Search for the cell housing the specified text and yield its [X, Y] center coordinate. 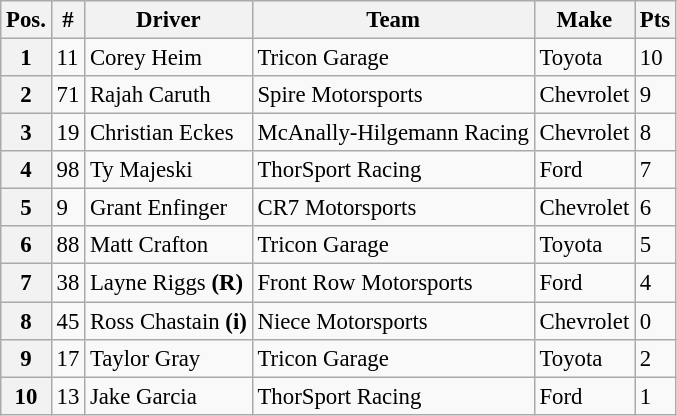
Pts [656, 20]
3 [26, 133]
38 [68, 283]
Niece Motorsports [393, 321]
Spire Motorsports [393, 95]
0 [656, 321]
Front Row Motorsports [393, 283]
17 [68, 358]
Ty Majeski [169, 170]
11 [68, 58]
98 [68, 170]
Grant Enfinger [169, 208]
Pos. [26, 20]
McAnally-Hilgemann Racing [393, 133]
19 [68, 133]
Rajah Caruth [169, 95]
Make [584, 20]
Driver [169, 20]
# [68, 20]
Layne Riggs (R) [169, 283]
88 [68, 245]
Team [393, 20]
Ross Chastain (i) [169, 321]
13 [68, 396]
45 [68, 321]
Jake Garcia [169, 396]
71 [68, 95]
Taylor Gray [169, 358]
CR7 Motorsports [393, 208]
Matt Crafton [169, 245]
Corey Heim [169, 58]
Christian Eckes [169, 133]
